Output the (X, Y) coordinate of the center of the cell containing the given text.  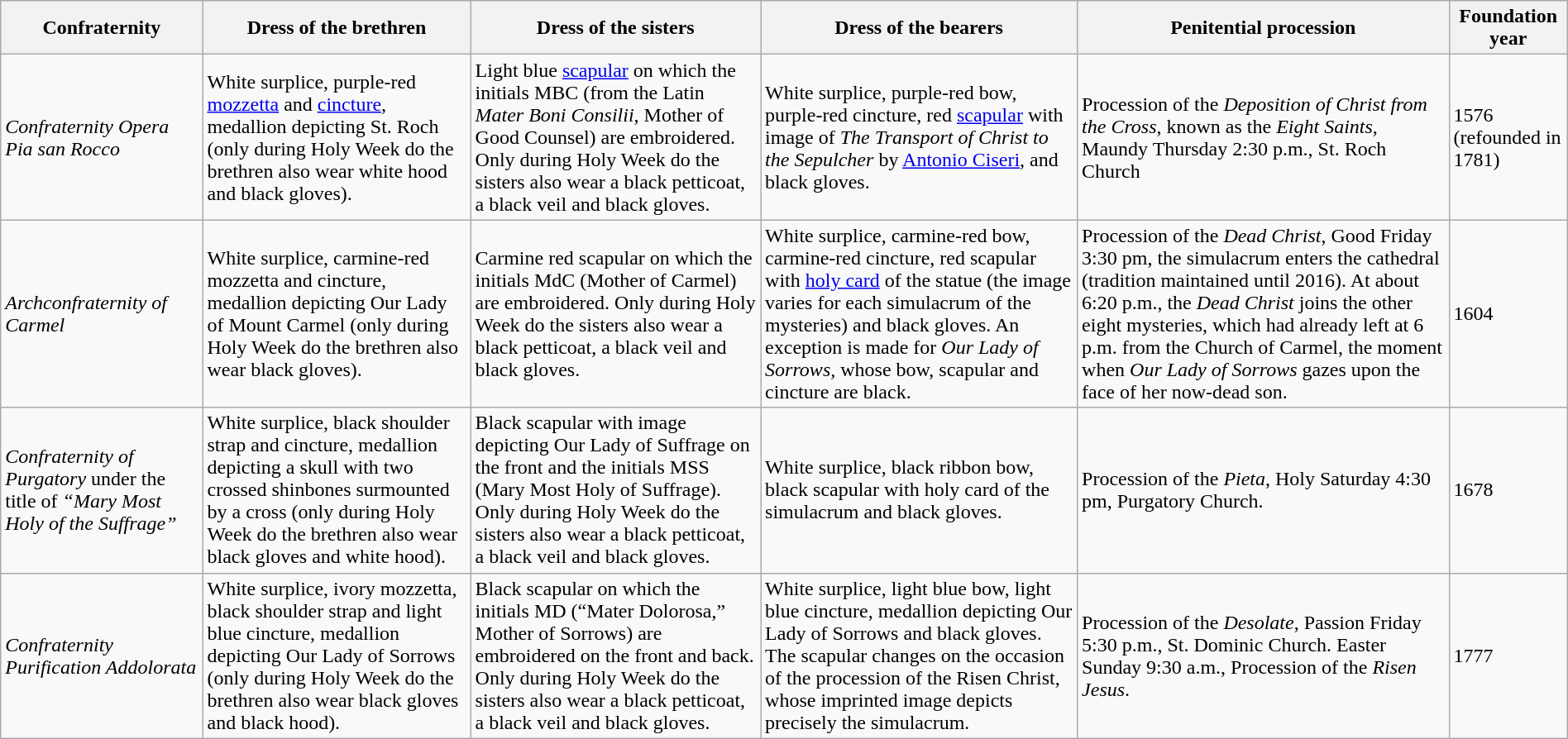
Dress of the sisters (615, 28)
Archconfraternity of Carmel (102, 314)
Dress of the bearers (920, 28)
Confraternity Purification Addolorata (102, 656)
Confraternity (102, 28)
Penitential procession (1264, 28)
Confraternity Opera Pia san Rocco (102, 137)
1604 (1508, 314)
1777 (1508, 656)
Procession of the Desolate, Passion Friday 5:30 p.m., St. Dominic Church. Easter Sunday 9:30 a.m., Procession of the Risen Jesus. (1264, 656)
1576 (refounded in 1781) (1508, 137)
Foundation year (1508, 28)
White surplice, black ribbon bow, black scapular with holy card of the simulacrum and black gloves. (920, 490)
1678 (1508, 490)
Dress of the brethren (337, 28)
Procession of the Pieta, Holy Saturday 4:30 pm, Purgatory Church. (1264, 490)
Confraternity of Purgatory under the title of “Mary Most Holy of the Suffrage” (102, 490)
Procession of the Deposition of Christ from the Cross, known as the Eight Saints, Maundy Thursday 2:30 p.m., St. Roch Church (1264, 137)
